Provide the (x, y) coordinate of the cell's center where the given text is located.  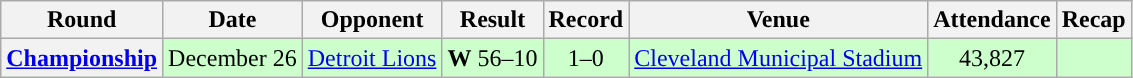
Opponent (372, 20)
1–0 (586, 58)
43,827 (992, 58)
Record (586, 20)
Recap (1094, 20)
December 26 (233, 58)
Cleveland Municipal Stadium (778, 58)
Attendance (992, 20)
Date (233, 20)
Championship (82, 58)
Detroit Lions (372, 58)
Venue (778, 20)
W 56–10 (492, 58)
Round (82, 20)
Result (492, 20)
